Determine the (x, y) coordinate at the center of the cell enclosing the given text.  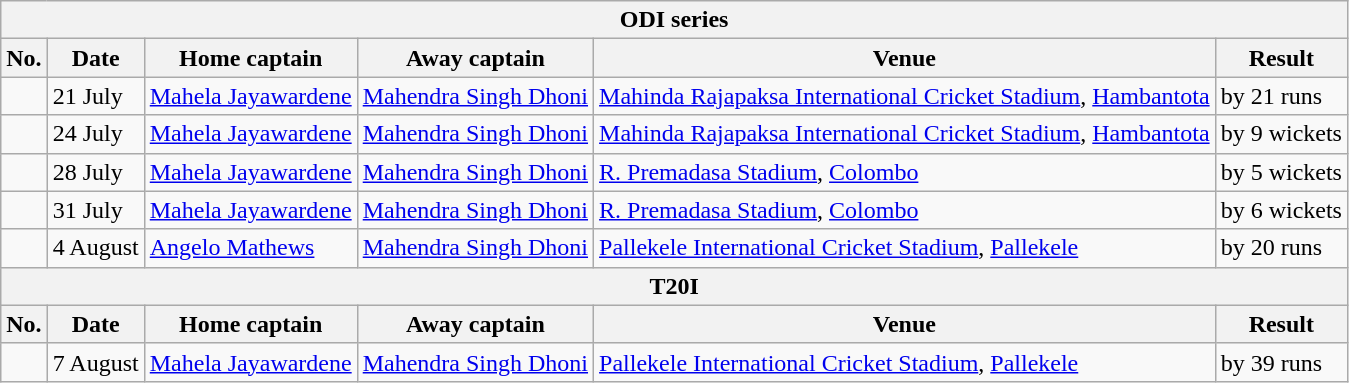
by 21 runs (1281, 96)
by 5 wickets (1281, 172)
28 July (96, 172)
T20I (674, 286)
ODI series (674, 20)
4 August (96, 248)
21 July (96, 96)
by 39 runs (1281, 362)
7 August (96, 362)
Angelo Mathews (250, 248)
31 July (96, 210)
24 July (96, 134)
by 20 runs (1281, 248)
by 9 wickets (1281, 134)
by 6 wickets (1281, 210)
